Provide the (x, y) coordinate of the cell's center where the given text is located.  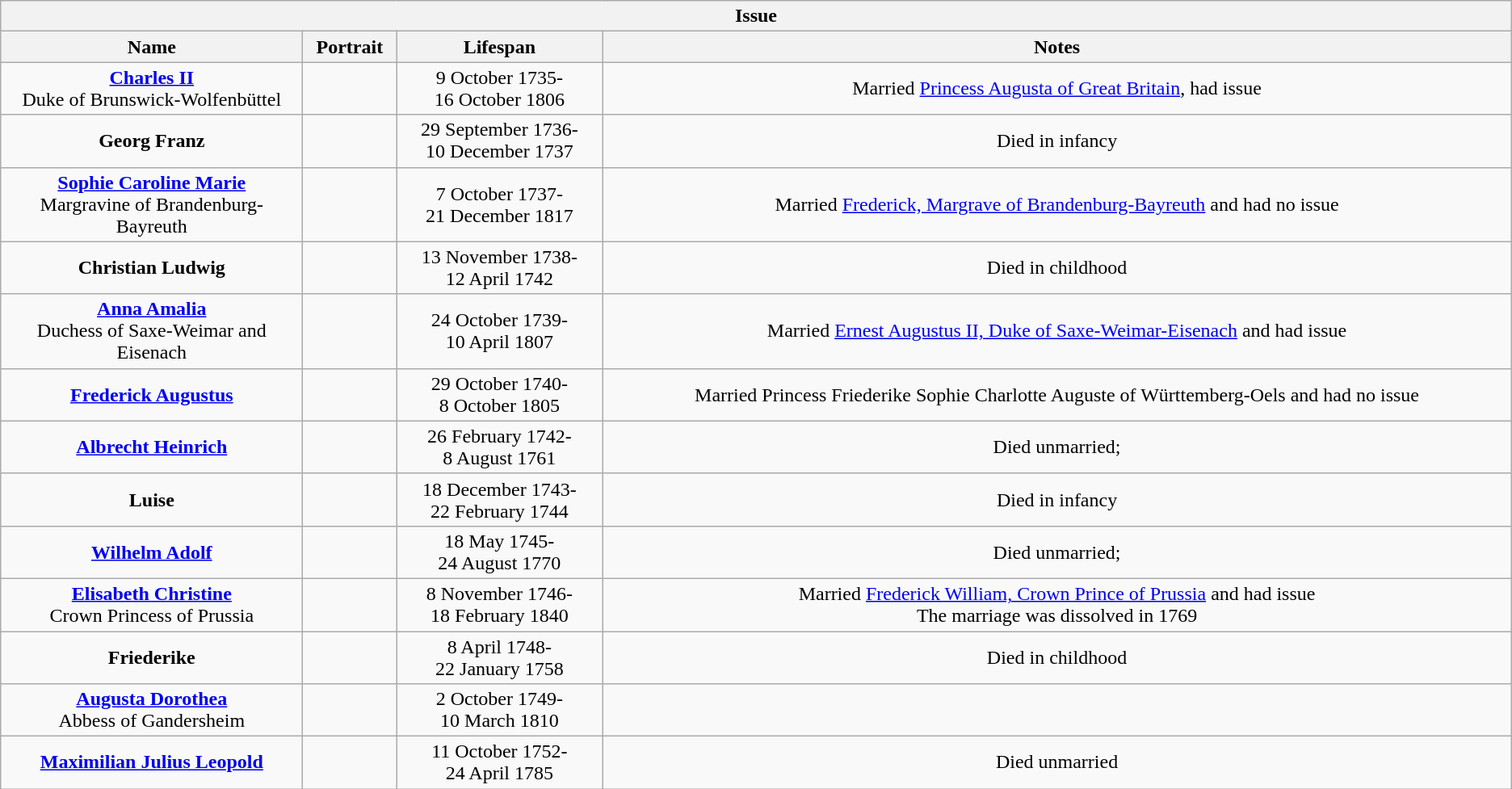
Charles IIDuke of Brunswick-Wolfenbüttel (152, 89)
Married Frederick William, Crown Prince of Prussia and had issueThe marriage was dissolved in 1769 (1056, 604)
26 February 1742-8 August 1761 (499, 447)
Georg Franz (152, 141)
8 April 1748-22 January 1758 (499, 657)
18 December 1743-22 February 1744 (499, 499)
8 November 1746-18 February 1840 (499, 604)
Notes (1056, 47)
Married Princess Friederike Sophie Charlotte Auguste of Württemberg-Oels and had no issue (1056, 394)
Augusta DorotheaAbbess of Gandersheim (152, 711)
18 May 1745-24 August 1770 (499, 552)
Issue (756, 16)
Maximilian Julius Leopold (152, 762)
Portrait (350, 47)
13 November 1738-12 April 1742 (499, 268)
Married Frederick, Margrave of Brandenburg-Bayreuth and had no issue (1056, 204)
29 September 1736-10 December 1737 (499, 141)
7 October 1737-21 December 1817 (499, 204)
Wilhelm Adolf (152, 552)
Married Princess Augusta of Great Britain, had issue (1056, 89)
11 October 1752- 24 April 1785 (499, 762)
Died unmarried (1056, 762)
Friederike (152, 657)
Luise (152, 499)
Lifespan (499, 47)
Anna AmaliaDuchess of Saxe-Weimar and Eisenach (152, 331)
9 October 1735-16 October 1806 (499, 89)
Elisabeth ChristineCrown Princess of Prussia (152, 604)
Name (152, 47)
Christian Ludwig (152, 268)
Married Ernest Augustus II, Duke of Saxe-Weimar-Eisenach and had issue (1056, 331)
Frederick Augustus (152, 394)
Sophie Caroline MarieMargravine of Brandenburg-Bayreuth (152, 204)
2 October 1749-10 March 1810 (499, 711)
24 October 1739-10 April 1807 (499, 331)
Albrecht Heinrich (152, 447)
29 October 1740-8 October 1805 (499, 394)
